Determine the [X, Y] coordinate at the center of the cell enclosing the given text.  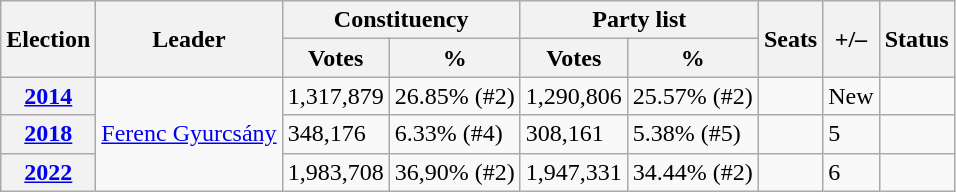
5.38% (#5) [692, 134]
Election [48, 39]
6.33% (#4) [454, 134]
34.44% (#2) [692, 172]
New [851, 96]
Constituency [401, 20]
5 [851, 134]
1,290,806 [574, 96]
Ferenc Gyurcsány [189, 134]
1,983,708 [336, 172]
25.57% (#2) [692, 96]
Seats [790, 39]
Leader [189, 39]
2018 [48, 134]
1,947,331 [574, 172]
36,90% (#2) [454, 172]
2022 [48, 172]
6 [851, 172]
2014 [48, 96]
1,317,879 [336, 96]
Status [916, 39]
348,176 [336, 134]
308,161 [574, 134]
+/– [851, 39]
26.85% (#2) [454, 96]
Party list [639, 20]
